For the text-containing cell, return its midpoint in [x, y] coordinate format. 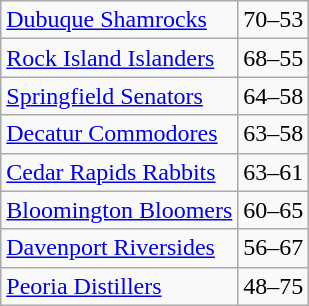
56–67 [274, 248]
Springfield Senators [120, 96]
Peoria Distillers [120, 286]
48–75 [274, 286]
68–55 [274, 58]
Dubuque Shamrocks [120, 20]
Decatur Commodores [120, 134]
70–53 [274, 20]
63–61 [274, 172]
Davenport Riversides [120, 248]
60–65 [274, 210]
Rock Island Islanders [120, 58]
Bloomington Bloomers [120, 210]
Cedar Rapids Rabbits [120, 172]
63–58 [274, 134]
64–58 [274, 96]
